Detect which cell encompasses the target text, then output its [x, y] center coordinate. 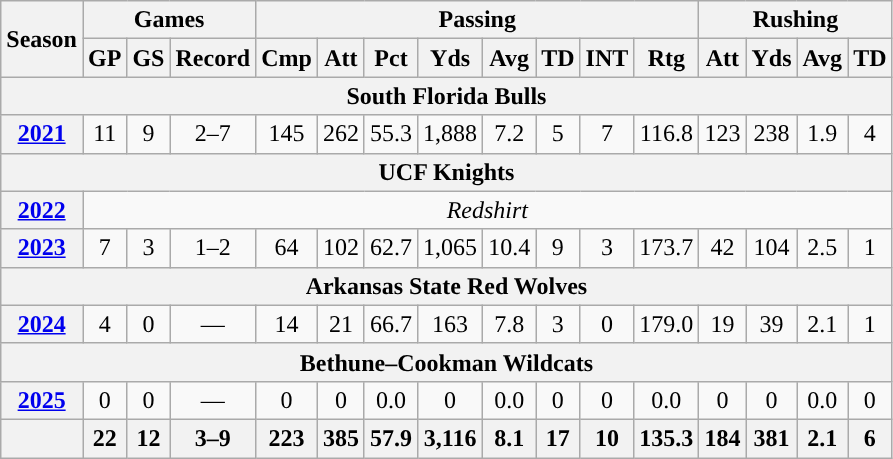
2025 [42, 400]
2022 [42, 210]
102 [340, 248]
8.1 [510, 438]
GP [104, 58]
1–2 [213, 248]
12 [148, 438]
22 [104, 438]
INT [607, 58]
7.2 [510, 134]
2.5 [822, 248]
South Florida Bulls [446, 96]
42 [722, 248]
116.8 [666, 134]
1.9 [822, 134]
7.8 [510, 324]
385 [340, 438]
Redshirt [487, 210]
238 [772, 134]
6 [870, 438]
Bethune–Cookman Wildcats [446, 362]
21 [340, 324]
1,065 [450, 248]
2021 [42, 134]
381 [772, 438]
UCF Knights [446, 172]
55.3 [390, 134]
2–7 [213, 134]
2023 [42, 248]
10 [607, 438]
262 [340, 134]
Arkansas State Red Wolves [446, 286]
57.9 [390, 438]
10.4 [510, 248]
173.7 [666, 248]
223 [287, 438]
Rushing [796, 20]
135.3 [666, 438]
179.0 [666, 324]
3,116 [450, 438]
5 [558, 134]
Games [168, 20]
Passing [478, 20]
66.7 [390, 324]
1,888 [450, 134]
Season [42, 39]
19 [722, 324]
62.7 [390, 248]
123 [722, 134]
Cmp [287, 58]
2024 [42, 324]
184 [722, 438]
163 [450, 324]
GS [148, 58]
104 [772, 248]
3–9 [213, 438]
Rtg [666, 58]
Pct [390, 58]
39 [772, 324]
145 [287, 134]
64 [287, 248]
Record [213, 58]
17 [558, 438]
11 [104, 134]
14 [287, 324]
